Detect which cell encompasses the target text, then output its [x, y] center coordinate. 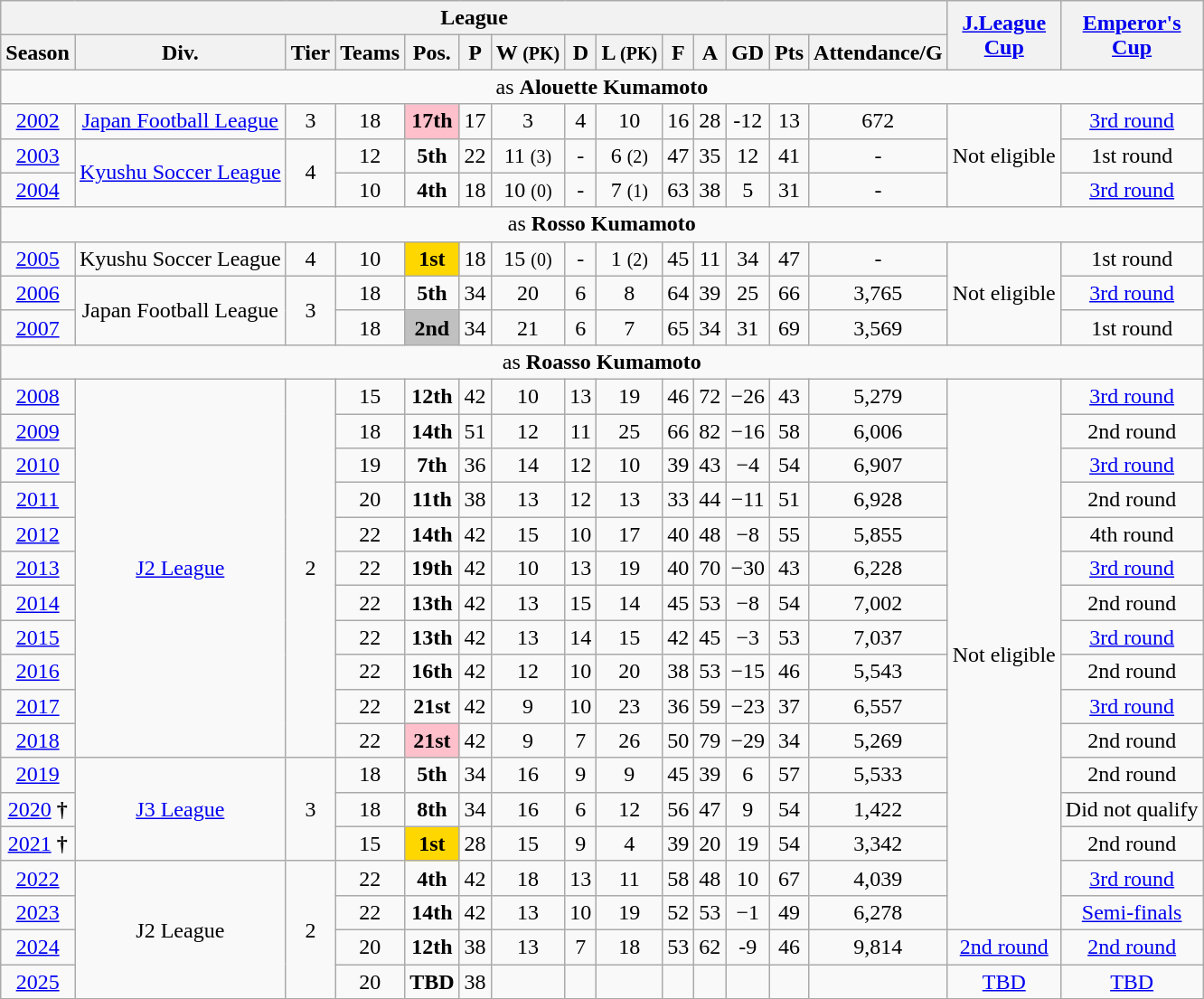
2nd [432, 327]
W (PK) [528, 52]
−26 [748, 396]
J.LeagueCup [1003, 35]
6,228 [879, 569]
2017 [38, 706]
F [678, 52]
59 [710, 706]
72 [710, 396]
as Rosso Kumamoto [602, 224]
Attendance/G [879, 52]
Pts [788, 52]
-12 [748, 121]
8 [629, 293]
6,907 [879, 466]
as Alouette Kumamoto [602, 87]
−11 [748, 500]
82 [710, 431]
6,278 [879, 912]
2008 [38, 396]
70 [710, 569]
7 (1) [629, 190]
62 [710, 947]
2015 [38, 637]
79 [710, 740]
2016 [38, 672]
6,928 [879, 500]
16th [432, 672]
GD [748, 52]
37 [788, 706]
49 [788, 912]
2006 [38, 293]
6,557 [879, 706]
P [475, 52]
5 [748, 190]
50 [678, 740]
2012 [38, 534]
4,039 [879, 878]
5,269 [879, 740]
−3 [748, 637]
2025 [38, 981]
2010 [38, 466]
52 [678, 912]
League [474, 18]
2014 [38, 603]
2019 [38, 775]
67 [788, 878]
6,006 [879, 431]
2013 [38, 569]
Pos. [432, 52]
23 [629, 706]
Tier [311, 52]
as Roasso Kumamoto [602, 362]
57 [788, 775]
1,422 [879, 809]
9,814 [879, 947]
Teams [371, 52]
69 [788, 327]
−4 [748, 466]
2024 [38, 947]
-9 [748, 947]
−16 [748, 431]
11th [432, 500]
−15 [748, 672]
−29 [748, 740]
5,533 [879, 775]
33 [678, 500]
19th [432, 569]
7,002 [879, 603]
D [580, 52]
55 [788, 534]
−30 [748, 569]
35 [710, 156]
44 [710, 500]
−1 [748, 912]
3,342 [879, 843]
Season [38, 52]
3,569 [879, 327]
2005 [38, 259]
10 (0) [528, 190]
17th [432, 121]
6 (2) [629, 156]
2007 [38, 327]
11 (3) [528, 156]
7th [432, 466]
2018 [38, 740]
2022 [38, 878]
2023 [38, 912]
26 [629, 740]
7,037 [879, 637]
Div. [180, 52]
8th [432, 809]
41 [788, 156]
2003 [38, 156]
21 [528, 327]
2021 † [38, 843]
5,855 [879, 534]
5,279 [879, 396]
64 [678, 293]
Emperor'sCup [1132, 35]
1 (2) [629, 259]
Did not qualify [1132, 809]
56 [678, 809]
2002 [38, 121]
L (PK) [629, 52]
2020 † [38, 809]
J3 League [180, 809]
4th round [1132, 534]
63 [678, 190]
65 [678, 327]
672 [879, 121]
3,765 [879, 293]
2009 [38, 431]
15 (0) [528, 259]
A [710, 52]
2011 [38, 500]
−23 [748, 706]
2004 [38, 190]
Semi-finals [1132, 912]
5,543 [879, 672]
